Locate the cell with the specified text and output its (x, y) center coordinate. 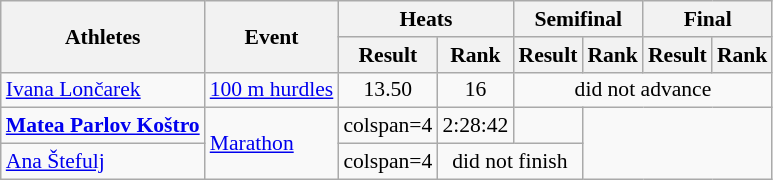
Semifinal (578, 19)
Heats (426, 19)
2:28:42 (475, 126)
Ana Štefulj (103, 162)
16 (475, 90)
Athletes (103, 36)
Ivana Lončarek (103, 90)
100 m hurdles (272, 90)
did not advance (642, 90)
13.50 (388, 90)
Final (708, 19)
did not finish (510, 162)
Matea Parlov Koštro (103, 126)
Event (272, 36)
Marathon (272, 144)
